Identify which cell holds the provided text, then report its (X, Y) central coordinate. 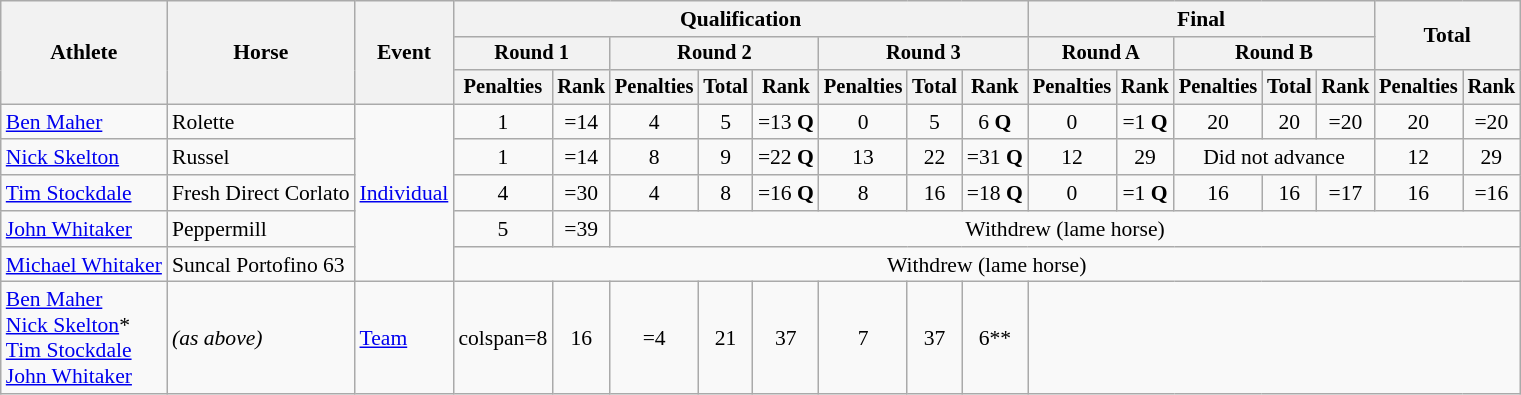
Round 2 (714, 54)
=17 (1346, 193)
=4 (654, 338)
Peppermill (261, 229)
Event (404, 52)
Ben Maher (84, 122)
=22 Q (786, 158)
Round 1 (532, 54)
Team (404, 338)
Michael Whitaker (84, 265)
(as above) (261, 338)
22 (934, 158)
Fresh Direct Corlato (261, 193)
Qualification (740, 19)
Nick Skelton (84, 158)
Tim Stockdale (84, 193)
=31 Q (995, 158)
Final (1201, 19)
6** (995, 338)
9 (726, 158)
=16 (1492, 193)
=16 Q (786, 193)
colspan=8 (502, 338)
Did not advance (1274, 158)
Ben MaherNick Skelton*Tim StockdaleJohn Whitaker (84, 338)
=30 (581, 193)
6 Q (995, 122)
John Whitaker (84, 229)
Round B (1274, 54)
Russel (261, 158)
Individual (404, 193)
=39 (581, 229)
Round A (1101, 54)
13 (863, 158)
7 (863, 338)
Horse (261, 52)
21 (726, 338)
Suncal Portofino 63 (261, 265)
Athlete (84, 52)
Round 3 (924, 54)
Rolette (261, 122)
=18 Q (995, 193)
=13 Q (786, 122)
